For the text-containing cell, return its midpoint in (X, Y) coordinate format. 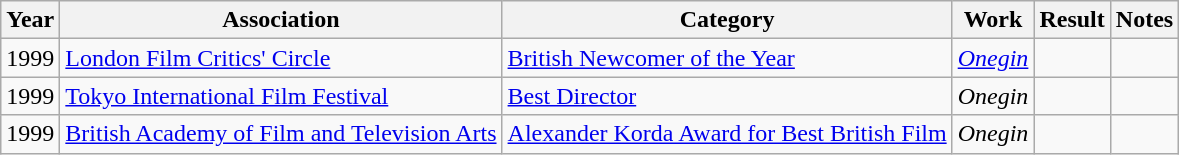
Result (1072, 20)
British Academy of Film and Television Arts (281, 134)
Work (993, 20)
Year (30, 20)
Best Director (727, 96)
Tokyo International Film Festival (281, 96)
London Film Critics' Circle (281, 58)
Notes (1144, 20)
Association (281, 20)
Category (727, 20)
British Newcomer of the Year (727, 58)
Alexander Korda Award for Best British Film (727, 134)
